Identify which cell holds the provided text, then report its (X, Y) central coordinate. 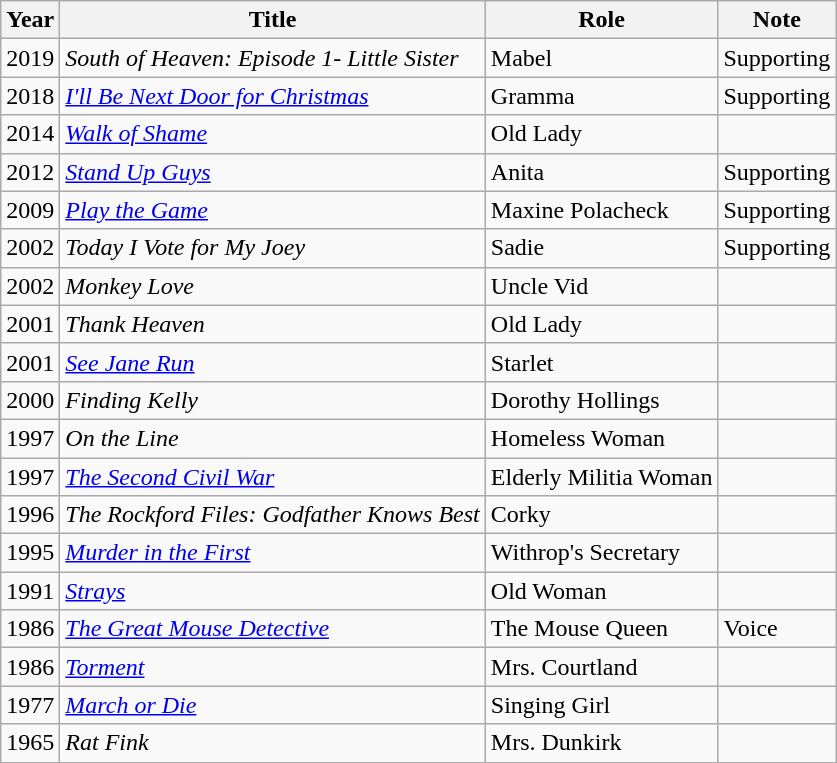
Today I Vote for My Joey (272, 248)
Monkey Love (272, 286)
1977 (30, 705)
Stand Up Guys (272, 172)
March or Die (272, 705)
Sadie (602, 248)
Note (777, 20)
Uncle Vid (602, 286)
2019 (30, 58)
The Second Civil War (272, 477)
Play the Game (272, 210)
Mrs. Dunkirk (602, 743)
Corky (602, 515)
Thank Heaven (272, 324)
Walk of Shame (272, 134)
1965 (30, 743)
On the Line (272, 438)
Voice (777, 629)
1991 (30, 591)
1996 (30, 515)
1995 (30, 553)
Title (272, 20)
2018 (30, 96)
I'll Be Next Door for Christmas (272, 96)
Homeless Woman (602, 438)
2014 (30, 134)
Maxine Polacheck (602, 210)
Dorothy Hollings (602, 400)
Finding Kelly (272, 400)
The Great Mouse Detective (272, 629)
Gramma (602, 96)
Rat Fink (272, 743)
The Rockford Files: Godfather Knows Best (272, 515)
Starlet (602, 362)
Elderly Militia Woman (602, 477)
Murder in the First (272, 553)
South of Heaven: Episode 1- Little Sister (272, 58)
The Mouse Queen (602, 629)
2009 (30, 210)
Mrs. Courtland (602, 667)
See Jane Run (272, 362)
Withrop's Secretary (602, 553)
2000 (30, 400)
Singing Girl (602, 705)
Anita (602, 172)
Mabel (602, 58)
2012 (30, 172)
Strays (272, 591)
Old Woman (602, 591)
Torment (272, 667)
Year (30, 20)
Role (602, 20)
